Pinpoint the cell where the given text exists, returning its (x, y) midpoint coordinate. 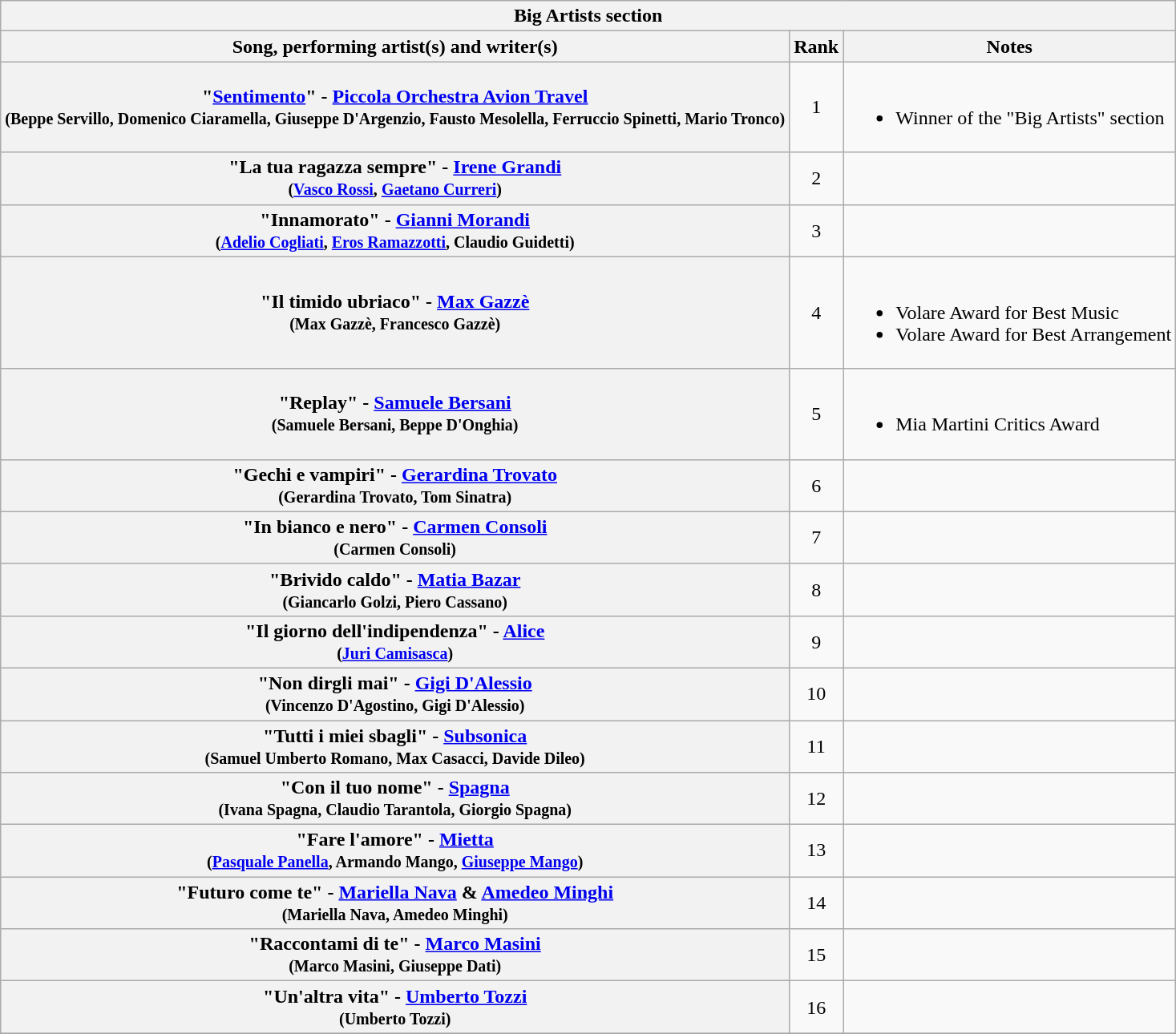
"Non dirgli mai" - Gigi D'Alessio(Vincenzo D'Agostino, Gigi D'Alessio) (395, 694)
Big Artists section (588, 16)
"In bianco e nero" - Carmen Consoli (Carmen Consoli) (395, 537)
7 (816, 537)
10 (816, 694)
1 (816, 107)
3 (816, 231)
"La tua ragazza sempre" - Irene Grandi(Vasco Rossi, Gaetano Curreri) (395, 178)
"Brivido caldo" - Matia Bazar(Giancarlo Golzi, Piero Cassano) (395, 590)
Volare Award for Best MusicVolare Award for Best Arrangement (1010, 313)
"Innamorato" - Gianni Morandi(Adelio Cogliati, Eros Ramazzotti, Claudio Guidetti) (395, 231)
Rank (816, 46)
11 (816, 745)
15 (816, 955)
"Un'altra vita" - Umberto Tozzi(Umberto Tozzi) (395, 1007)
"Raccontami di te" - Marco Masini (Marco Masini, Giuseppe Dati) (395, 955)
4 (816, 313)
Winner of the "Big Artists" section (1010, 107)
2 (816, 178)
14 (816, 903)
Mia Martini Critics Award (1010, 414)
5 (816, 414)
"Il timido ubriaco" - Max Gazzè (Max Gazzè, Francesco Gazzè) (395, 313)
"Replay" - Samuele Bersani (Samuele Bersani, Beppe D'Onghia) (395, 414)
13 (816, 851)
Notes (1010, 46)
"Tutti i miei sbagli" - Subsonica (Samuel Umberto Romano, Max Casacci, Davide Dileo) (395, 745)
12 (816, 798)
9 (816, 641)
"Futuro come te" - Mariella Nava & Amedeo Minghi(Mariella Nava, Amedeo Minghi) (395, 903)
"Gechi e vampiri" - Gerardina Trovato(Gerardina Trovato, Tom Sinatra) (395, 486)
Song, performing artist(s) and writer(s) (395, 46)
"Con il tuo nome" - Spagna (Ivana Spagna, Claudio Tarantola, Giorgio Spagna) (395, 798)
"Fare l'amore" - Mietta(Pasquale Panella, Armando Mango, Giuseppe Mango) (395, 851)
8 (816, 590)
"Il giorno dell'indipendenza" - Alice(Juri Camisasca) (395, 641)
6 (816, 486)
16 (816, 1007)
